For the text-containing cell, return its midpoint in (X, Y) coordinate format. 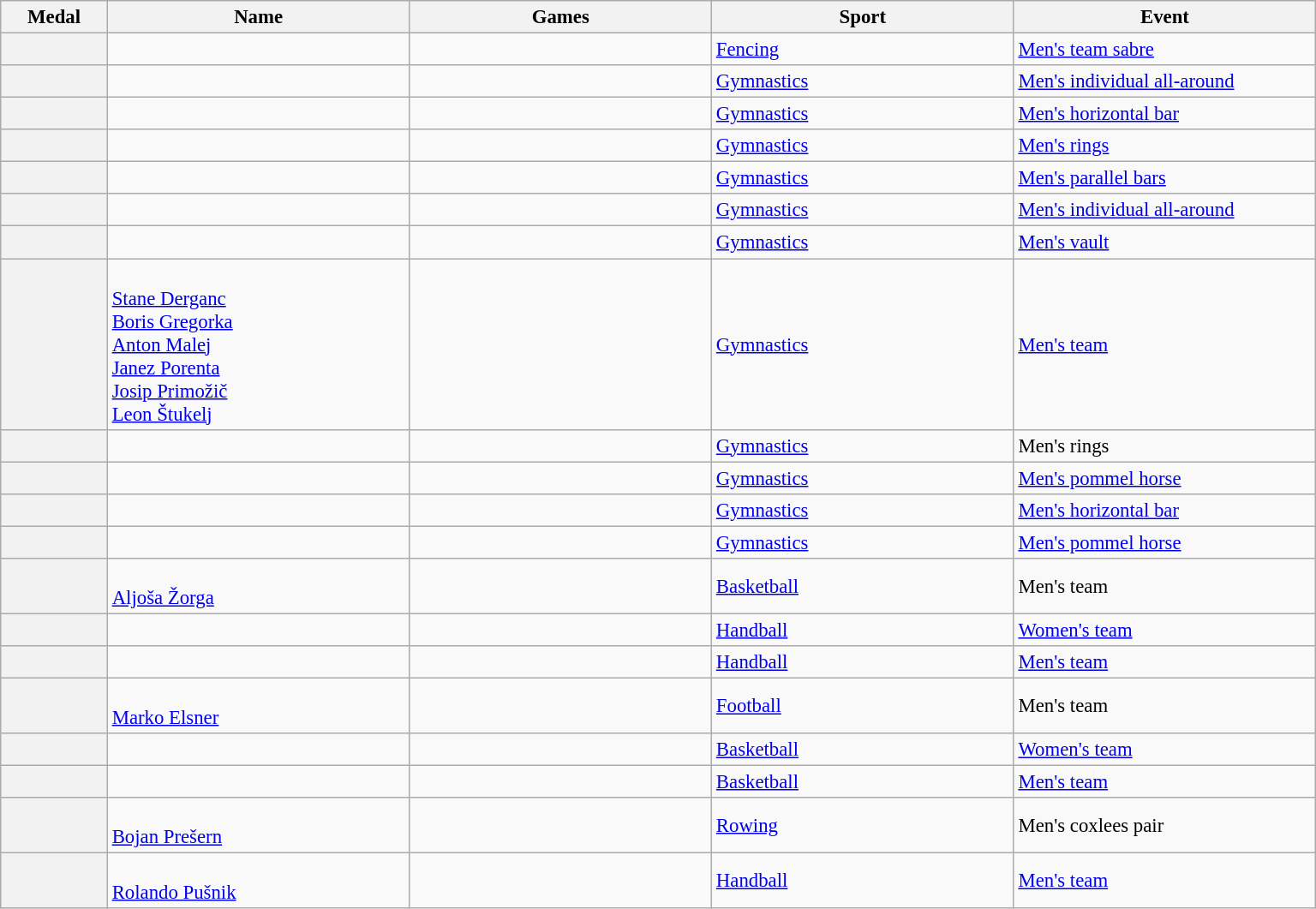
Men's vault (1165, 242)
Stane DergancBoris GregorkaAnton MalejJanez PorentaJosip PrimožičLeon Štukelj (259, 344)
Name (259, 17)
Fencing (864, 50)
Games (560, 17)
Medal (55, 17)
Rolando Pušnik (259, 881)
Men's coxlees pair (1165, 826)
Bojan Prešern (259, 826)
Rowing (864, 826)
Sport (864, 17)
Men's parallel bars (1165, 178)
Marko Elsner (259, 706)
Football (864, 706)
Event (1165, 17)
Men's team sabre (1165, 50)
Aljoša Žorga (259, 586)
